Pinpoint the cell where the given text exists, returning its (X, Y) midpoint coordinate. 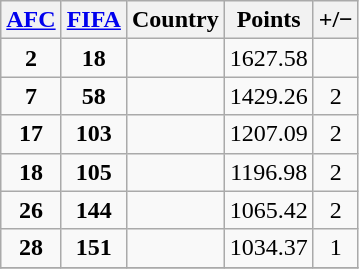
1 (336, 248)
151 (94, 248)
1034.37 (268, 248)
58 (94, 96)
Country (175, 20)
17 (31, 134)
1429.26 (268, 96)
28 (31, 248)
144 (94, 210)
1207.09 (268, 134)
7 (31, 96)
Points (268, 20)
1065.42 (268, 210)
1627.58 (268, 58)
105 (94, 172)
103 (94, 134)
AFC (31, 20)
1196.98 (268, 172)
+/− (336, 20)
26 (31, 210)
FIFA (94, 20)
